Determine the (X, Y) coordinate at the center of the cell enclosing the given text.  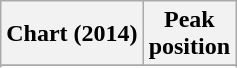
Chart (2014) (72, 34)
Peakposition (189, 34)
